Output the (X, Y) coordinate of the center of the cell containing the given text.  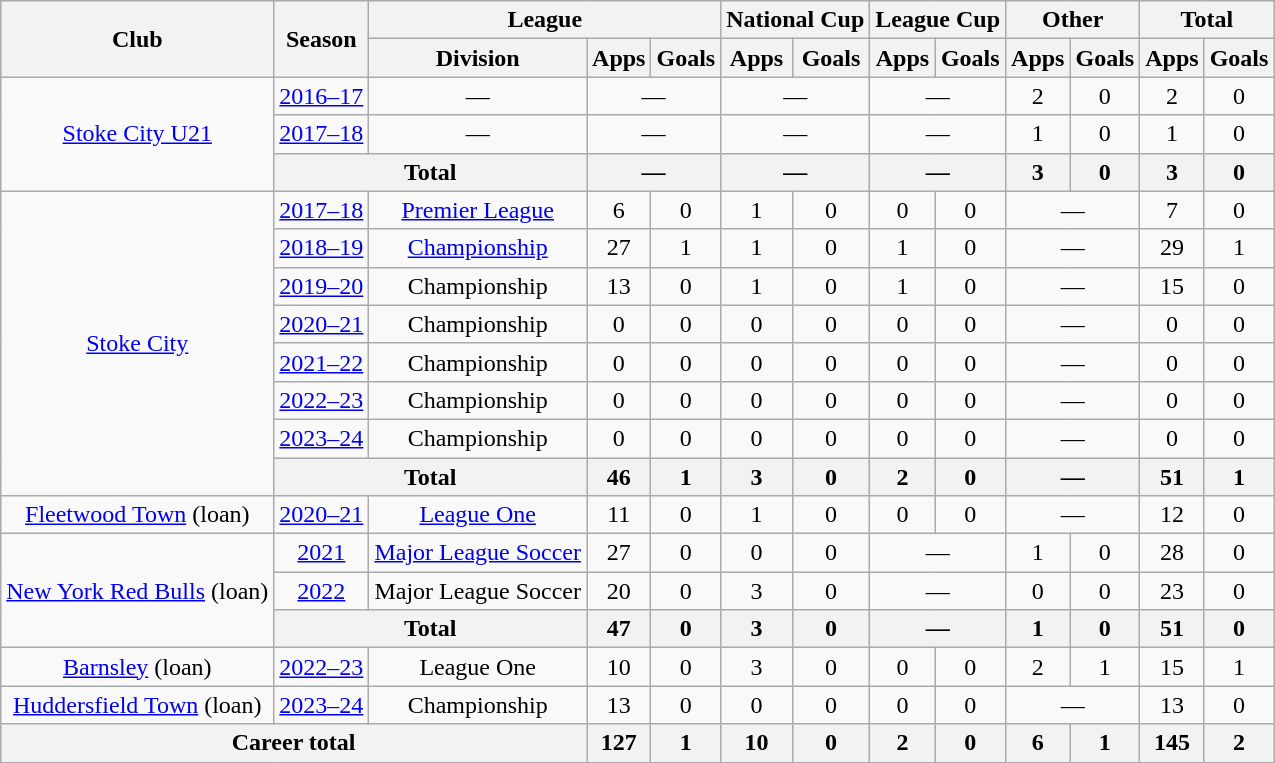
Stoke City (138, 343)
Stoke City U21 (138, 134)
2021 (322, 553)
23 (1172, 591)
Premier League (478, 210)
Huddersfield Town (loan) (138, 705)
Other (1073, 20)
47 (619, 629)
2016–17 (322, 96)
2019–20 (322, 286)
2021–22 (322, 362)
Season (322, 39)
28 (1172, 553)
127 (619, 743)
20 (619, 591)
Club (138, 39)
Division (478, 58)
National Cup (796, 20)
145 (1172, 743)
Career total (294, 743)
Barnsley (loan) (138, 667)
2018–19 (322, 248)
League (545, 20)
12 (1172, 515)
New York Red Bulls (loan) (138, 591)
11 (619, 515)
Fleetwood Town (loan) (138, 515)
2022 (322, 591)
League Cup (938, 20)
7 (1172, 210)
29 (1172, 248)
46 (619, 477)
